For the text-containing cell, return its midpoint in (X, Y) coordinate format. 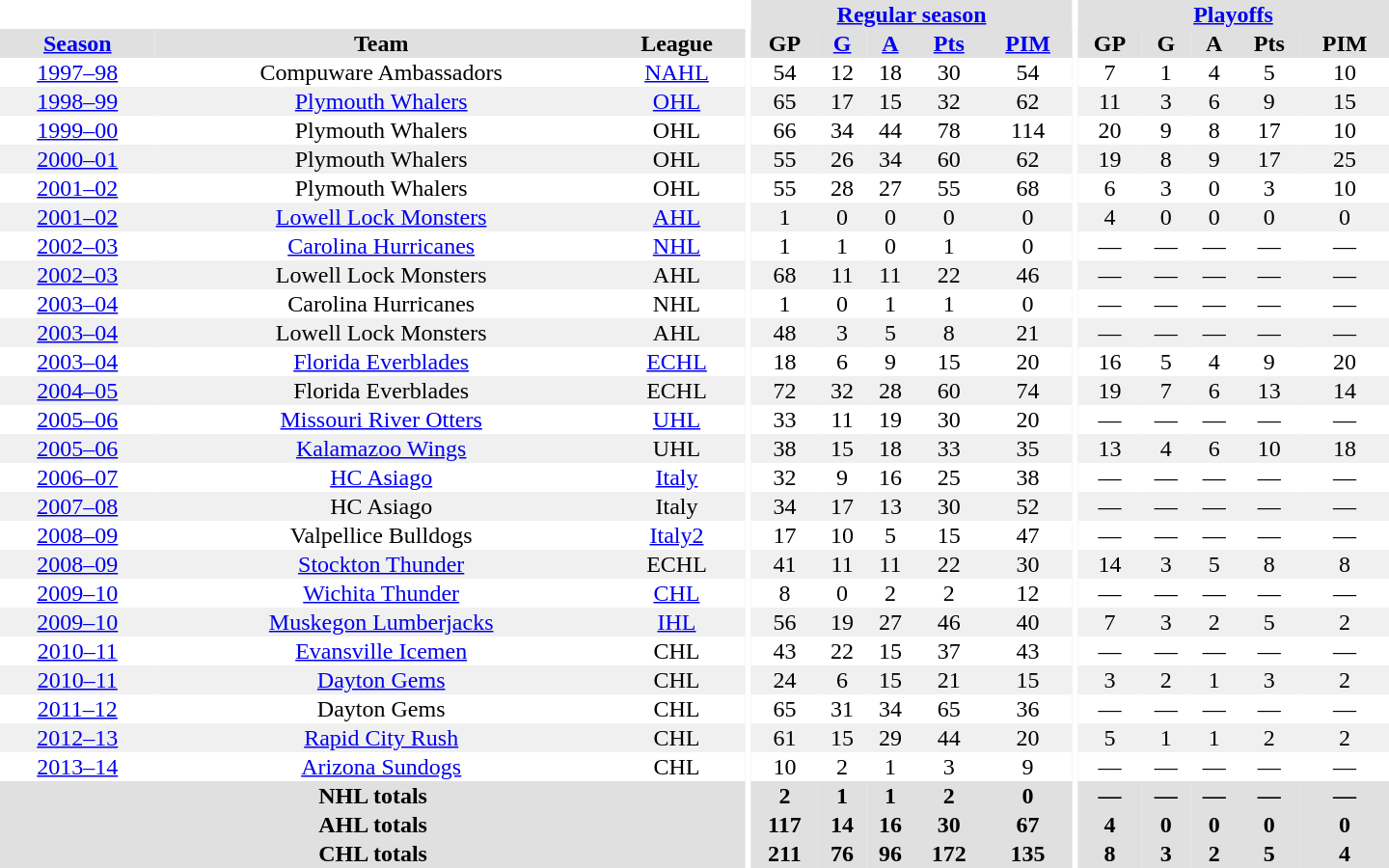
Italy2 (677, 535)
Kalamazoo Wings (382, 448)
66 (785, 130)
Team (382, 43)
67 (1028, 825)
35 (1028, 448)
36 (1028, 709)
2012–13 (77, 738)
Valpellice Bulldogs (382, 535)
CHL totals (372, 854)
1999–00 (77, 130)
135 (1028, 854)
29 (890, 738)
48 (785, 333)
Evansville Icemen (382, 651)
24 (785, 680)
76 (842, 854)
League (677, 43)
1998–99 (77, 101)
2006–07 (77, 477)
Regular season (912, 14)
40 (1028, 622)
26 (842, 159)
117 (785, 825)
78 (949, 130)
NHL totals (372, 796)
72 (785, 391)
Rapid City Rush (382, 738)
211 (785, 854)
2000–01 (77, 159)
52 (1028, 506)
172 (949, 854)
Muskegon Lumberjacks (382, 622)
56 (785, 622)
Season (77, 43)
2013–14 (77, 767)
Compuware Ambassadors (382, 72)
IHL (677, 622)
114 (1028, 130)
31 (842, 709)
47 (1028, 535)
1997–98 (77, 72)
41 (785, 564)
2004–05 (77, 391)
61 (785, 738)
2011–12 (77, 709)
NAHL (677, 72)
Arizona Sundogs (382, 767)
Playoffs (1233, 14)
AHL totals (372, 825)
74 (1028, 391)
Stockton Thunder (382, 564)
2007–08 (77, 506)
37 (949, 651)
Missouri River Otters (382, 420)
96 (890, 854)
Wichita Thunder (382, 593)
